Identify which cell holds the provided text, then report its [x, y] central coordinate. 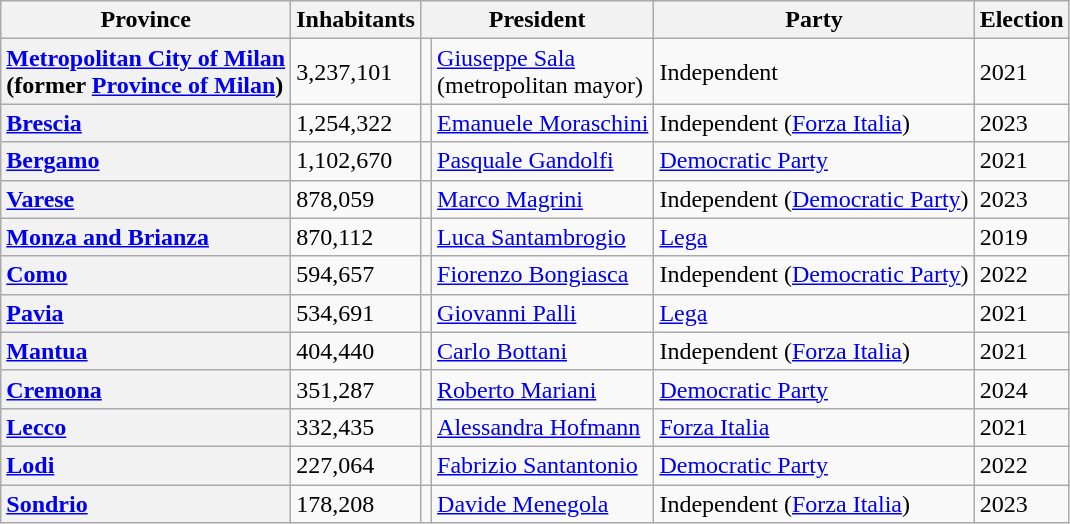
Inhabitants [356, 20]
2024 [1022, 389]
Luca Santambrogio [543, 237]
Varese [146, 199]
Province [146, 20]
Lecco [146, 427]
Marco Magrini [543, 199]
594,657 [356, 275]
351,287 [356, 389]
Pavia [146, 313]
Party [814, 20]
870,112 [356, 237]
Giovanni Palli [543, 313]
Monza and Brianza [146, 237]
2019 [1022, 237]
Emanuele Moraschini [543, 123]
Roberto Mariani [543, 389]
Brescia [146, 123]
Como [146, 275]
Giuseppe Sala(metropolitan mayor) [543, 72]
Cremona [146, 389]
Davide Menegola [543, 503]
Metropolitan City of Milan(former Province of Milan) [146, 72]
Alessandra Hofmann [543, 427]
Pasquale Gandolfi [543, 161]
Independent [814, 72]
332,435 [356, 427]
878,059 [356, 199]
President [536, 20]
534,691 [356, 313]
1,102,670 [356, 161]
1,254,322 [356, 123]
Fiorenzo Bongiasca [543, 275]
3,237,101 [356, 72]
Mantua [146, 351]
Fabrizio Santantonio [543, 465]
Election [1022, 20]
Bergamo [146, 161]
Lodi [146, 465]
227,064 [356, 465]
178,208 [356, 503]
404,440 [356, 351]
Sondrio [146, 503]
Carlo Bottani [543, 351]
Forza Italia [814, 427]
